Capture the cell that displays the provided text and extract its [X, Y] central coordinate. 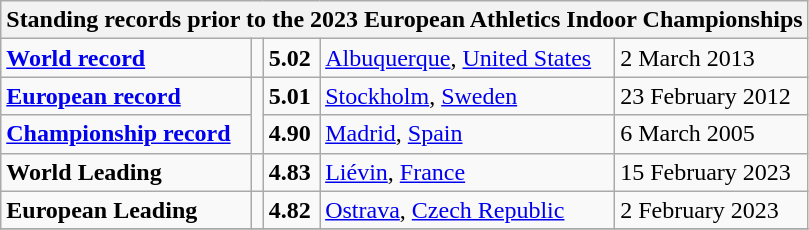
2 March 2013 [712, 58]
Albuquerque, United States [468, 58]
Stockholm, Sweden [468, 96]
Madrid, Spain [468, 134]
6 March 2005 [712, 134]
4.82 [292, 210]
World Leading [126, 172]
23 February 2012 [712, 96]
World record [126, 58]
2 February 2023 [712, 210]
5.01 [292, 96]
4.83 [292, 172]
Liévin, France [468, 172]
Championship record [126, 134]
Ostrava, Czech Republic [468, 210]
European record [126, 96]
5.02 [292, 58]
15 February 2023 [712, 172]
4.90 [292, 134]
European Leading [126, 210]
Standing records prior to the 2023 European Athletics Indoor Championships [404, 20]
